Pinpoint the cell where the given text exists, returning its [x, y] midpoint coordinate. 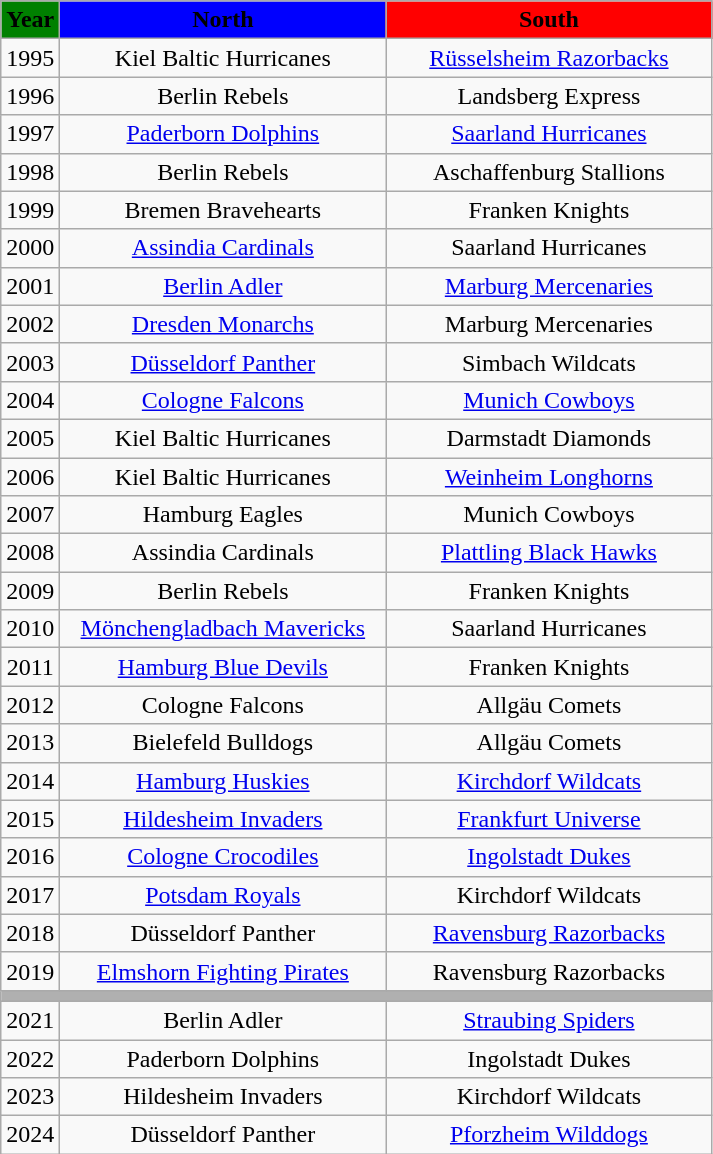
2010 [30, 629]
2015 [30, 819]
1995 [30, 58]
2022 [30, 1059]
Landsberg Express [549, 96]
2003 [30, 362]
1999 [30, 210]
Mönchengladbach Mavericks [223, 629]
2019 [30, 971]
North [223, 20]
Simbach Wildcats [549, 362]
2012 [30, 705]
2009 [30, 591]
2018 [30, 933]
Aschaffenburg Stallions [549, 172]
2007 [30, 515]
Straubing Spiders [549, 1020]
Cologne Crocodiles [223, 857]
Hamburg Blue Devils [223, 667]
Hamburg Eagles [223, 515]
2002 [30, 324]
Plattling Black Hawks [549, 553]
2016 [30, 857]
2021 [30, 1020]
South [549, 20]
Dresden Monarchs [223, 324]
2001 [30, 286]
Darmstadt Diamonds [549, 438]
1996 [30, 96]
2005 [30, 438]
2023 [30, 1097]
Hamburg Huskies [223, 781]
Rüsselsheim Razorbacks [549, 58]
1997 [30, 134]
2006 [30, 477]
2014 [30, 781]
2008 [30, 553]
2013 [30, 743]
Bremen Bravehearts [223, 210]
2024 [30, 1135]
2000 [30, 248]
Potsdam Royals [223, 895]
Bielefeld Bulldogs [223, 743]
Frankfurt Universe [549, 819]
Year [30, 20]
Elmshorn Fighting Pirates [223, 971]
Pforzheim Wilddogs [549, 1135]
2004 [30, 400]
1998 [30, 172]
Weinheim Longhorns [549, 477]
2017 [30, 895]
2011 [30, 667]
